Determine the (x, y) coordinate at the center of the cell enclosing the given text.  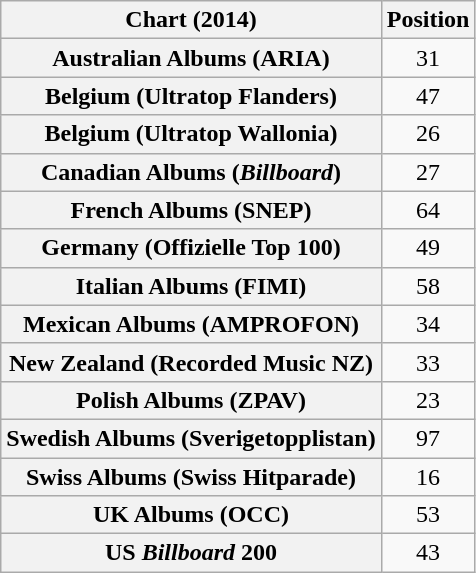
French Albums (SNEP) (191, 210)
New Zealand (Recorded Music NZ) (191, 362)
Belgium (Ultratop Wallonia) (191, 134)
UK Albums (OCC) (191, 515)
47 (428, 96)
34 (428, 324)
53 (428, 515)
31 (428, 58)
Swedish Albums (Sverigetopplistan) (191, 438)
64 (428, 210)
Polish Albums (ZPAV) (191, 400)
Belgium (Ultratop Flanders) (191, 96)
26 (428, 134)
Canadian Albums (Billboard) (191, 172)
33 (428, 362)
Australian Albums (ARIA) (191, 58)
43 (428, 553)
23 (428, 400)
US Billboard 200 (191, 553)
Mexican Albums (AMPROFON) (191, 324)
Chart (2014) (191, 20)
Position (428, 20)
97 (428, 438)
Germany (Offizielle Top 100) (191, 248)
Swiss Albums (Swiss Hitparade) (191, 477)
27 (428, 172)
49 (428, 248)
58 (428, 286)
16 (428, 477)
Italian Albums (FIMI) (191, 286)
